Output the [x, y] coordinate of the center of the cell containing the given text.  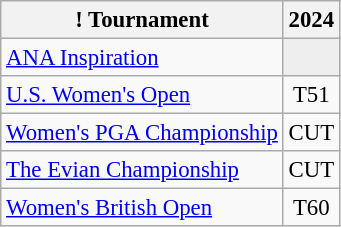
Women's PGA Championship [142, 133]
The Evian Championship [142, 170]
U.S. Women's Open [142, 95]
Women's British Open [142, 208]
2024 [311, 20]
! Tournament [142, 20]
T60 [311, 208]
ANA Inspiration [142, 58]
T51 [311, 95]
